Provide the [x, y] coordinate of the cell's center where the given text is located.  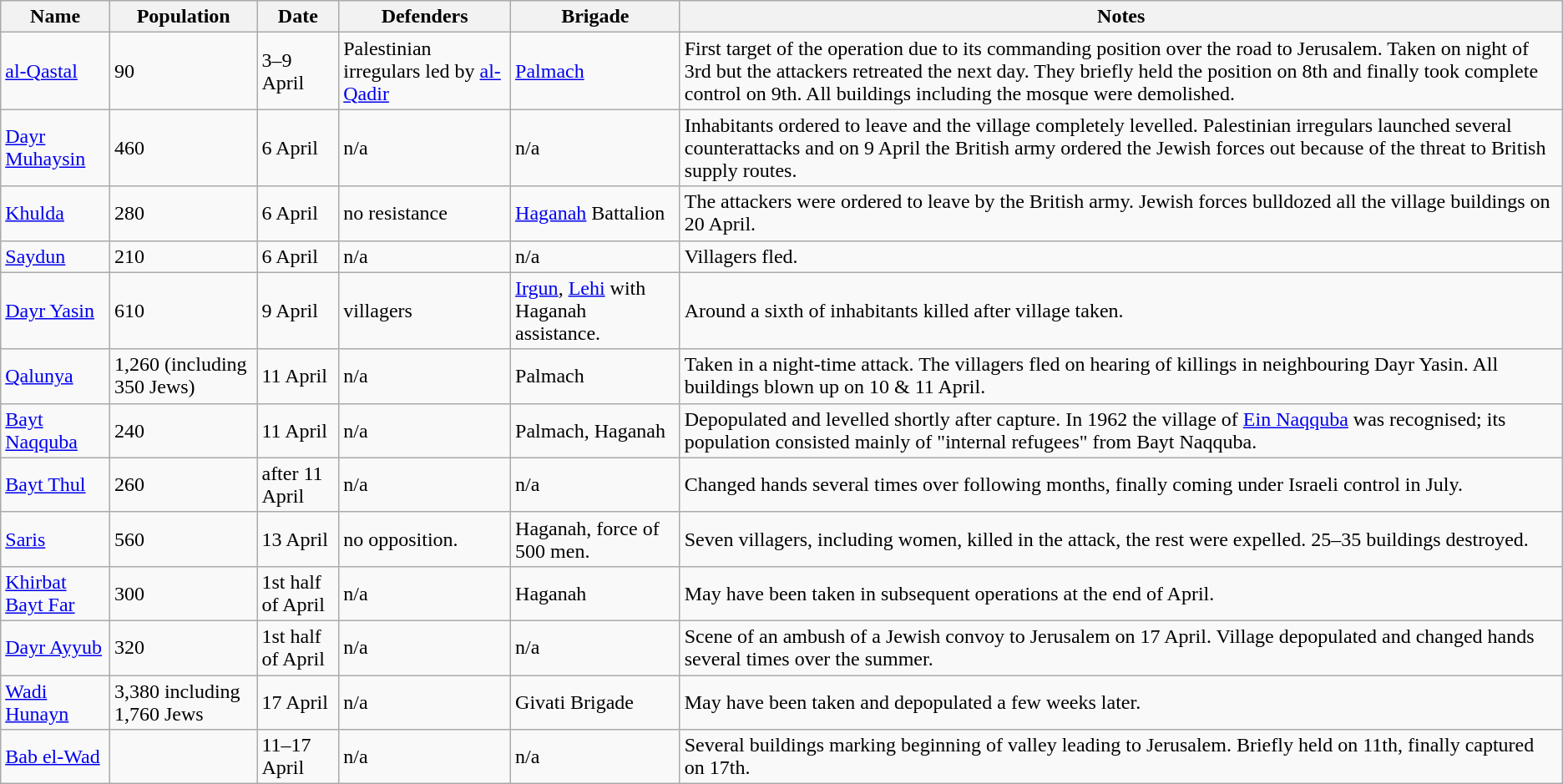
Saydun [55, 256]
300 [184, 593]
Taken in a night-time attack. The villagers fled on hearing of killings in neighbouring Dayr Yasin. All buildings blown up on 10 & 11 April. [1120, 376]
Notes [1120, 17]
260 [184, 484]
3–9 April [298, 71]
Haganah, force of 500 men. [596, 539]
560 [184, 539]
9 April [298, 311]
The attackers were ordered to leave by the British army. Jewish forces bulldozed all the village buildings on 20 April. [1120, 214]
Givati Brigade [596, 701]
460 [184, 148]
Seven villagers, including women, killed in the attack, the rest were expelled. 25–35 buildings destroyed. [1120, 539]
Irgun, Lehi with Haganah assistance. [596, 311]
280 [184, 214]
Scene of an ambush of a Jewish convoy to Jerusalem on 17 April. Village depopulated and changed hands several times over the summer. [1120, 648]
210 [184, 256]
Population [184, 17]
11–17 April [298, 756]
Bab el-Wad [55, 756]
1,260 (including 350 Jews) [184, 376]
Changed hands several times over following months, finally coming under Israeli control in July. [1120, 484]
3,380 including 1,760 Jews [184, 701]
Haganah Battalion [596, 214]
Palestinian irregulars led by al-Qadir [425, 71]
90 [184, 71]
Bayt Naqquba [55, 431]
Saris [55, 539]
no resistance [425, 214]
Qalunya [55, 376]
Date [298, 17]
Around a sixth of inhabitants killed after village taken. [1120, 311]
13 April [298, 539]
Wadi Hunayn [55, 701]
Several buildings marking beginning of valley leading to Jerusalem. Briefly held on 11th, finally captured on 17th. [1120, 756]
May have been taken and depopulated a few weeks later. [1120, 701]
Brigade [596, 17]
al-Qastal [55, 71]
Khirbat Bayt Far [55, 593]
Defenders [425, 17]
Name [55, 17]
villagers [425, 311]
Dayr Muhaysin [55, 148]
Khulda [55, 214]
Villagers fled. [1120, 256]
240 [184, 431]
320 [184, 648]
Dayr Yasin [55, 311]
Haganah [596, 593]
after 11 April [298, 484]
Dayr Ayyub [55, 648]
Bayt Thul [55, 484]
May have been taken in subsequent operations at the end of April. [1120, 593]
610 [184, 311]
Palmach, Haganah [596, 431]
17 April [298, 701]
no opposition. [425, 539]
